Find where the given text appears and provide that cell's center as [X, Y] coordinate. 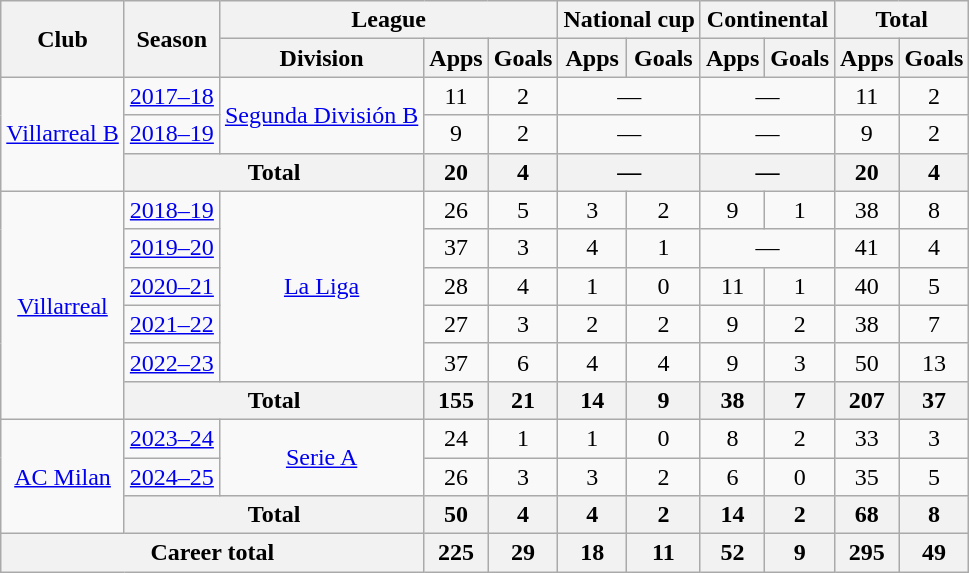
225 [456, 553]
Season [172, 39]
Continental [767, 20]
AC Milan [63, 476]
La Liga [321, 286]
Division [321, 58]
13 [934, 362]
Career total [212, 553]
21 [523, 400]
41 [867, 248]
207 [867, 400]
Serie A [321, 457]
24 [456, 438]
155 [456, 400]
League [388, 20]
2017–18 [172, 96]
295 [867, 553]
29 [523, 553]
Villarreal [63, 305]
49 [934, 553]
68 [867, 515]
2024–25 [172, 477]
2020–21 [172, 286]
33 [867, 438]
28 [456, 286]
52 [732, 553]
Villarreal B [63, 134]
18 [592, 553]
35 [867, 477]
Club [63, 39]
Segunda División B [321, 115]
2022–23 [172, 362]
2023–24 [172, 438]
National cup [629, 20]
40 [867, 286]
27 [456, 324]
2019–20 [172, 248]
2021–22 [172, 324]
